Extract the (x, y) coordinate from the center of the cell holding the provided text.  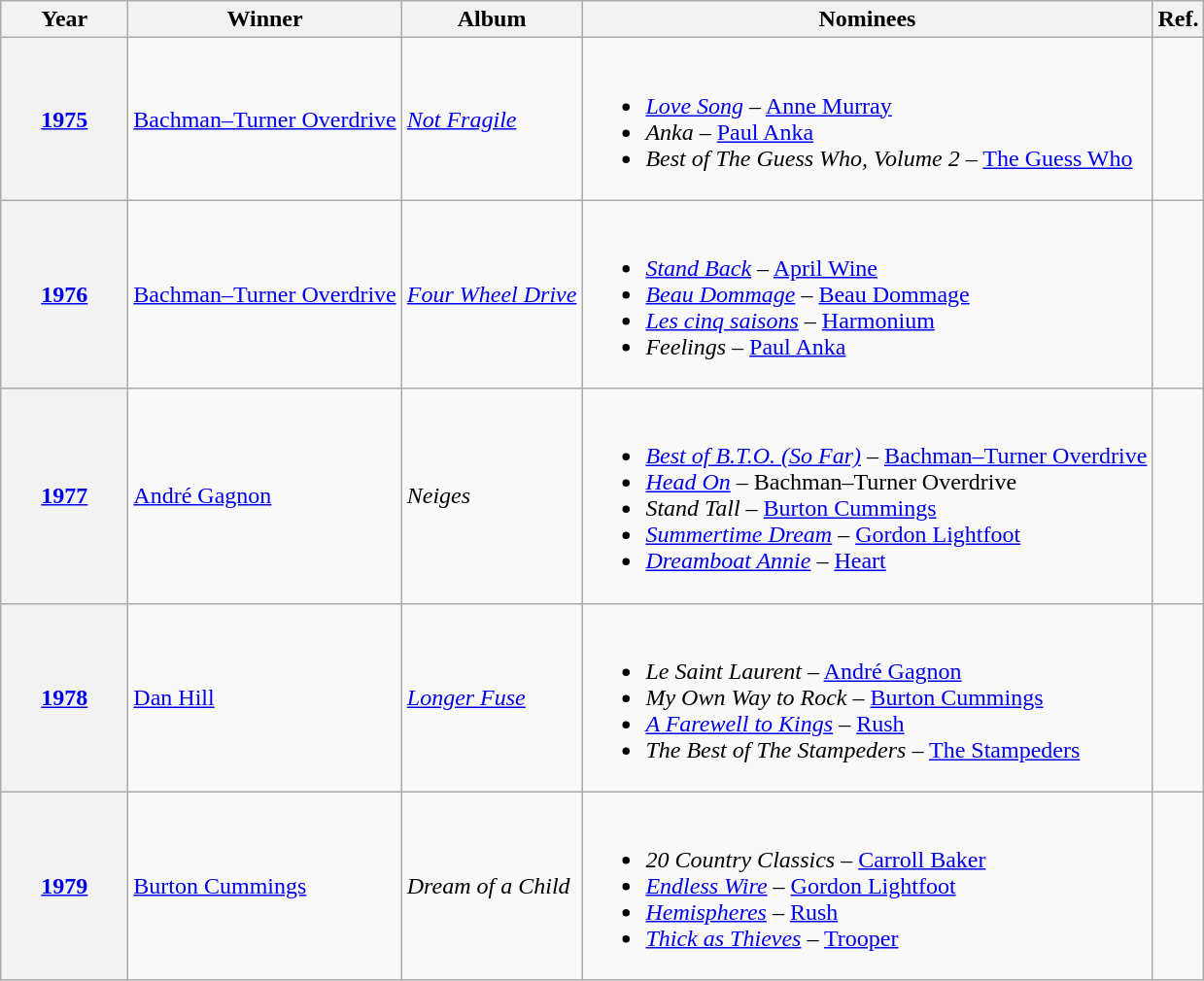
Nominees (867, 19)
Le Saint Laurent – André GagnonMy Own Way to Rock – Burton CummingsA Farewell to Kings – RushThe Best of The Stampeders – The Stampeders (867, 697)
Dream of a Child (492, 886)
Neiges (492, 495)
André Gagnon (264, 495)
1979 (64, 886)
Love Song – Anne MurrayAnka – Paul AnkaBest of The Guess Who, Volume 2 – The Guess Who (867, 118)
Four Wheel Drive (492, 294)
Stand Back – April WineBeau Dommage – Beau DommageLes cinq saisons – HarmoniumFeelings – Paul Anka (867, 294)
1977 (64, 495)
Album (492, 19)
Not Fragile (492, 118)
20 Country Classics – Carroll BakerEndless Wire – Gordon LightfootHemispheres – RushThick as Thieves – Trooper (867, 886)
1978 (64, 697)
1975 (64, 118)
Year (64, 19)
Burton Cummings (264, 886)
Dan Hill (264, 697)
1976 (64, 294)
Winner (264, 19)
Longer Fuse (492, 697)
Ref. (1178, 19)
